Locate the cell with the specified text and output its [X, Y] center coordinate. 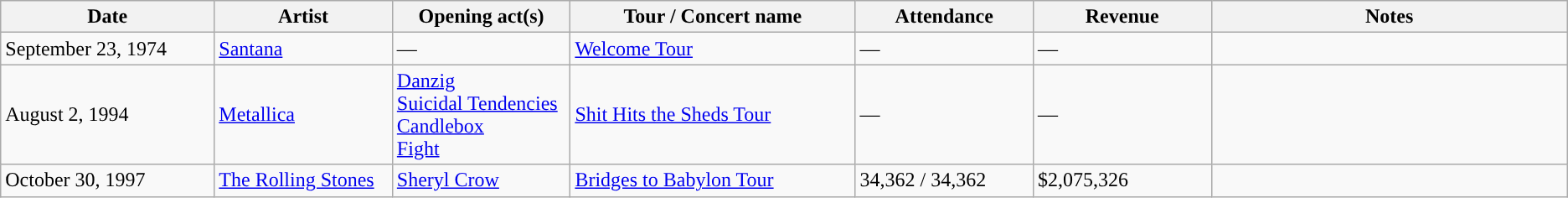
Metallica [303, 114]
Santana [303, 49]
Date [107, 17]
Artist [303, 17]
Opening act(s) [481, 17]
$2,075,326 [1122, 180]
Shit Hits the Sheds Tour [713, 114]
August 2, 1994 [107, 114]
Notes [1389, 17]
Revenue [1122, 17]
October 30, 1997 [107, 180]
Bridges to Babylon Tour [713, 180]
September 23, 1974 [107, 49]
Welcome Tour [713, 49]
34,362 / 34,362 [945, 180]
Sheryl Crow [481, 180]
Tour / Concert name [713, 17]
DanzigSuicidal TendenciesCandleboxFight [481, 114]
Attendance [945, 17]
The Rolling Stones [303, 180]
